For the text-containing cell, return its midpoint in (X, Y) coordinate format. 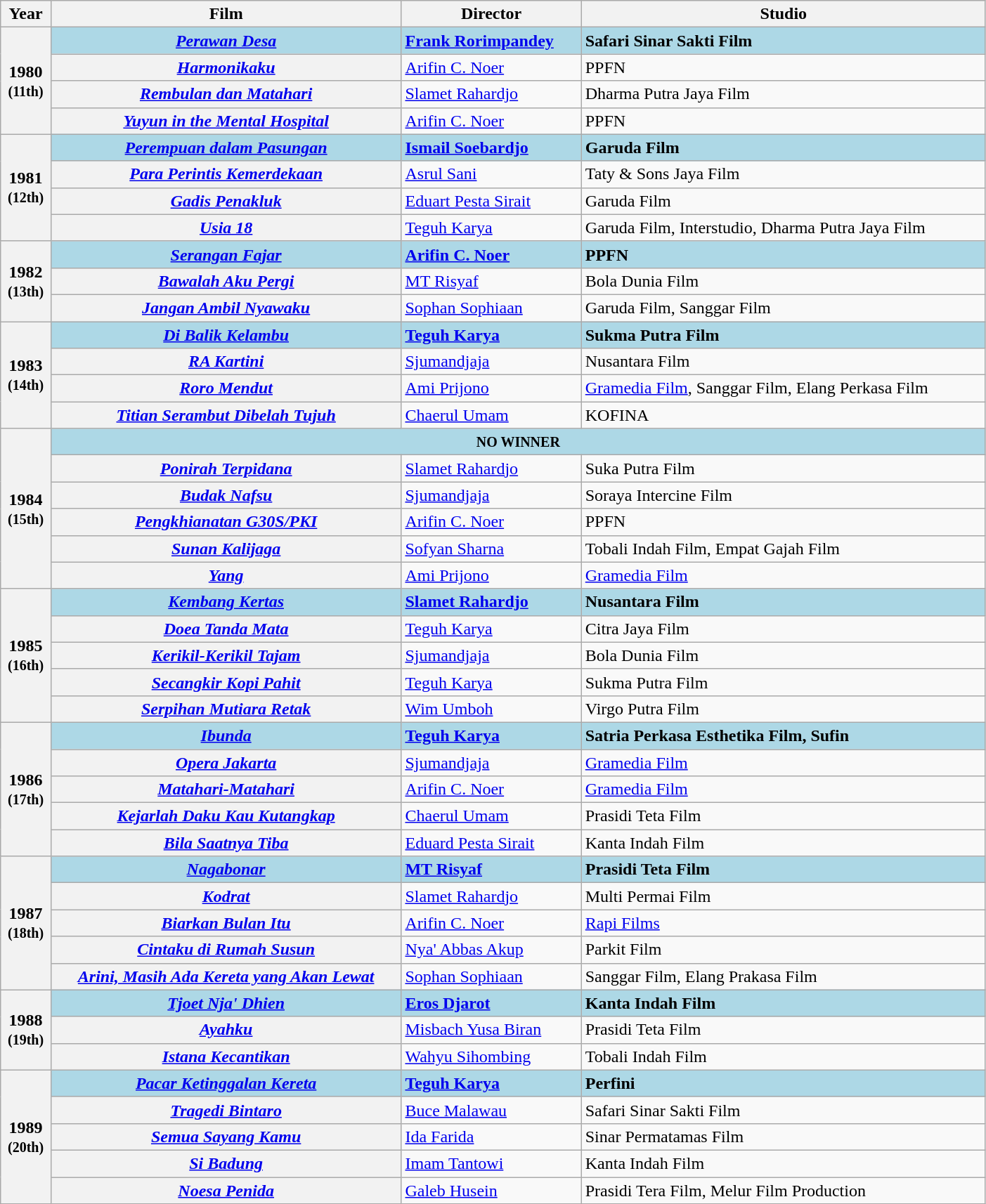
Sanggar Film, Elang Prakasa Film (783, 976)
Tobali Indah Film (783, 1056)
Secangkir Kopi Pahit (226, 682)
Ibunda (226, 735)
1984(15th) (26, 509)
1982(13th) (26, 281)
Nagabonar (226, 870)
Matahari-Matahari (226, 790)
Si Badung (226, 1163)
Soraya Intercine Film (783, 495)
Usia 18 (226, 228)
1980(11th) (26, 81)
Titian Serambut Dibelah Tujuh (226, 415)
Misbach Yusa Biran (491, 1030)
1983(14th) (26, 375)
NO WINNER (518, 442)
Perempuan dalam Pasungan (226, 148)
KOFINA (783, 415)
Ismail Soebardjo (491, 148)
RA Kartini (226, 362)
Rembulan dan Matahari (226, 94)
Eduart Pesta Sirait (491, 201)
Prasidi Tera Film, Melur Film Production (783, 1191)
Ayahku (226, 1030)
Sunan Kalijaga (226, 549)
Garuda Film, Interstudio, Dharma Putra Jaya Film (783, 228)
Film (226, 14)
Rapi Films (783, 923)
Para Perintis Kemerdekaan (226, 174)
Cintaku di Rumah Susun (226, 950)
Jangan Ambil Nyawaku (226, 308)
Wim Umboh (491, 709)
Garuda Film, Sanggar Film (783, 308)
Arini, Masih Ada Kereta yang Akan Lewat (226, 976)
Virgo Putra Film (783, 709)
Perfini (783, 1083)
Nya' Abbas Akup (491, 950)
Semua Sayang Kamu (226, 1137)
Satria Perkasa Esthetika Film, Sufin (783, 735)
Pacar Ketinggalan Kereta (226, 1083)
Tragedi Bintaro (226, 1110)
Yang (226, 575)
Wahyu Sihombing (491, 1056)
Gadis Penakluk (226, 201)
Serpihan Mutiara Retak (226, 709)
Perawan Desa (226, 41)
Eros Djarot (491, 1003)
Sinar Permatamas Film (783, 1137)
Gramedia Film, Sanggar Film, Elang Perkasa Film (783, 388)
Serangan Fajar (226, 254)
Director (491, 14)
1989(20th) (26, 1137)
Kodrat (226, 896)
Ida Farida (491, 1137)
Bila Saatnya Tiba (226, 843)
Galeb Husein (491, 1191)
Di Balik Kelambu (226, 335)
Noesa Penida (226, 1191)
Kembang Kertas (226, 602)
Roro Mendut (226, 388)
Suka Putra Film (783, 469)
Buce Malawau (491, 1110)
Imam Tantowi (491, 1163)
Parkit Film (783, 950)
Istana Kecantikan (226, 1056)
Sofyan Sharna (491, 549)
Kejarlah Daku Kau Kutangkap (226, 816)
Taty & Sons Jaya Film (783, 174)
Budak Nafsu (226, 495)
Biarkan Bulan Itu (226, 923)
Doea Tanda Mata (226, 629)
Citra Jaya Film (783, 629)
Yuyun in the Mental Hospital (226, 121)
Harmonikaku (226, 67)
Dharma Putra Jaya Film (783, 94)
Tobali Indah Film, Empat Gajah Film (783, 549)
Bawalah Aku Pergi (226, 281)
1986(17th) (26, 789)
Eduard Pesta Sirait (491, 843)
Year (26, 14)
1988(19th) (26, 1030)
1985(16th) (26, 655)
Frank Rorimpandey (491, 41)
Ponirah Terpidana (226, 469)
Tjoet Nja' Dhien (226, 1003)
1981(12th) (26, 188)
Opera Jakarta (226, 762)
1987(18th) (26, 923)
Asrul Sani (491, 174)
Pengkhianatan G30S/PKI (226, 522)
Studio (783, 14)
Multi Permai Film (783, 896)
Kerikil-Kerikil Tajam (226, 655)
